Extract the (x, y) coordinate from the center of the cell holding the provided text.  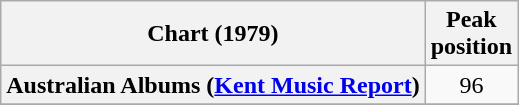
Chart (1979) (213, 34)
Peakposition (471, 34)
Australian Albums (Kent Music Report) (213, 85)
96 (471, 85)
